Return the [X, Y] coordinate for the center point of the cell that contains the specified text.  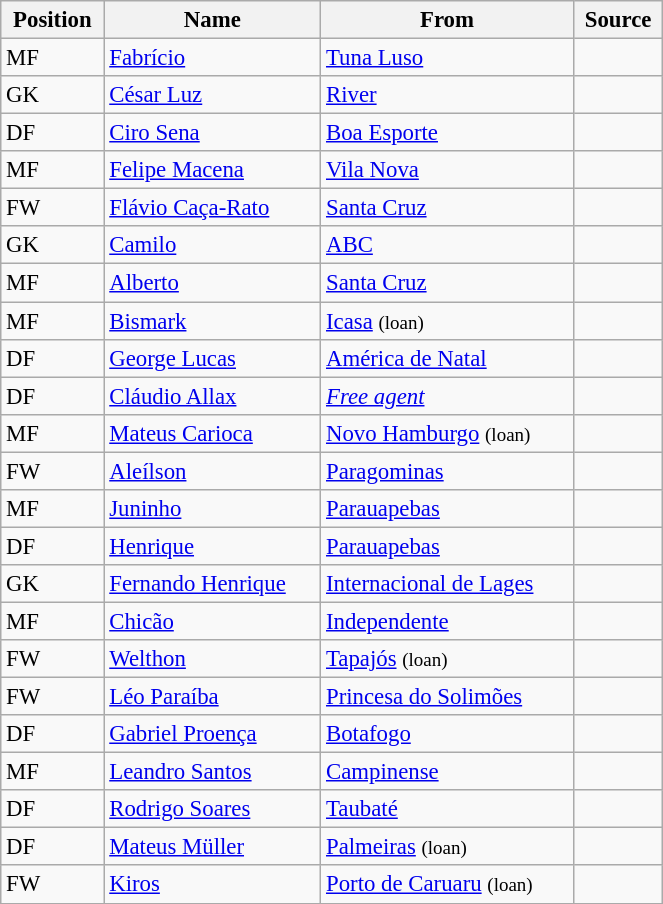
Icasa (loan) [448, 321]
Leandro Santos [212, 772]
River [448, 95]
Tuna Luso [448, 58]
Taubaté [448, 809]
Juninho [212, 509]
Felipe Macena [212, 170]
Princesa do Solimões [448, 697]
Paragominas [448, 471]
Gabriel Proença [212, 734]
Internacional de Lages [448, 584]
América de Natal [448, 358]
Free agent [448, 396]
George Lucas [212, 358]
Alberto [212, 283]
Bismark [212, 321]
Welthon [212, 659]
Position [52, 20]
Tapajós (loan) [448, 659]
Fabrício [212, 58]
Chicão [212, 621]
Mateus Carioca [212, 433]
Fernando Henrique [212, 584]
Aleílson [212, 471]
Porto de Caruaru (loan) [448, 885]
Flávio Caça-Rato [212, 208]
Vila Nova [448, 170]
Kiros [212, 885]
Rodrigo Soares [212, 809]
Camilo [212, 245]
Boa Esporte [448, 133]
Henrique [212, 546]
Cláudio Allax [212, 396]
Mateus Müller [212, 847]
Source [618, 20]
Ciro Sena [212, 133]
Independente [448, 621]
Léo Paraíba [212, 697]
ABC [448, 245]
Name [212, 20]
César Luz [212, 95]
Campinense [448, 772]
From [448, 20]
Botafogo [448, 734]
Novo Hamburgo (loan) [448, 433]
Palmeiras (loan) [448, 847]
